Return the (X, Y) coordinate for the center point of the cell that contains the specified text.  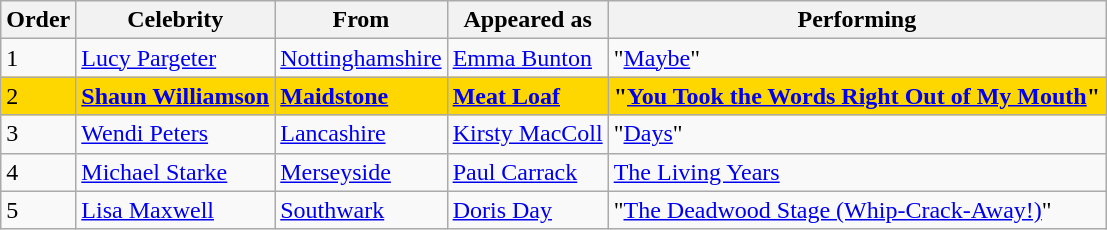
Performing (856, 20)
Wendi Peters (176, 134)
"The Deadwood Stage (Whip-Crack-Away!)" (856, 210)
4 (38, 172)
Doris Day (528, 210)
Merseyside (361, 172)
Order (38, 20)
5 (38, 210)
3 (38, 134)
Emma Bunton (528, 58)
Paul Carrack (528, 172)
1 (38, 58)
Shaun Williamson (176, 96)
2 (38, 96)
Meat Loaf (528, 96)
"Days" (856, 134)
Lisa Maxwell (176, 210)
Southwark (361, 210)
Michael Starke (176, 172)
"You Took the Words Right Out of My Mouth" (856, 96)
Lancashire (361, 134)
Celebrity (176, 20)
Kirsty MacColl (528, 134)
From (361, 20)
Maidstone (361, 96)
Lucy Pargeter (176, 58)
Nottinghamshire (361, 58)
"Maybe" (856, 58)
The Living Years (856, 172)
Appeared as (528, 20)
